Return [x, y] of the center of cell containing provided text 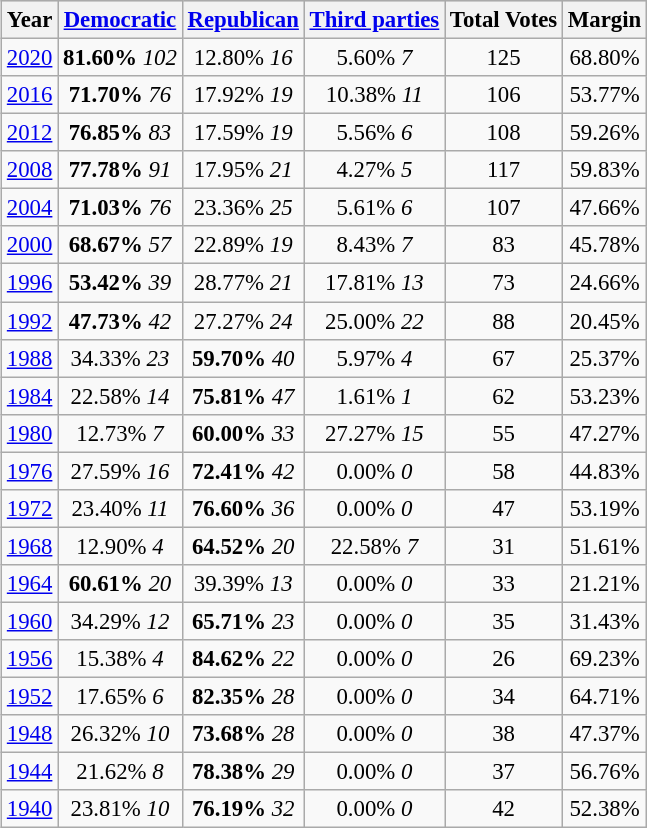
38 [504, 734]
45.78% [605, 245]
17.65% 6 [120, 697]
22.58% 7 [374, 546]
59.70% 40 [243, 358]
5.60% 7 [374, 58]
27.27% 15 [374, 433]
5.97% 4 [374, 358]
37 [504, 772]
21.21% [605, 584]
31 [504, 546]
28.77% 21 [243, 283]
1952 [30, 697]
22.58% 14 [120, 396]
1944 [30, 772]
47 [504, 509]
68.67% 57 [120, 245]
71.70% 76 [120, 95]
76.19% 32 [243, 809]
2012 [30, 133]
117 [504, 170]
15.38% 4 [120, 659]
31.43% [605, 621]
2004 [30, 208]
34.33% 23 [120, 358]
82.35% 28 [243, 697]
64.52% 20 [243, 546]
56.76% [605, 772]
53.19% [605, 509]
2000 [30, 245]
20.45% [605, 321]
68.80% [605, 58]
42 [504, 809]
5.61% 6 [374, 208]
25.00% 22 [374, 321]
21.62% 8 [120, 772]
62 [504, 396]
53.77% [605, 95]
52.38% [605, 809]
Total Votes [504, 20]
73 [504, 283]
58 [504, 471]
76.60% 36 [243, 509]
60.61% 20 [120, 584]
33 [504, 584]
1976 [30, 471]
12.90% 4 [120, 546]
1948 [30, 734]
1.61% 1 [374, 396]
71.03% 76 [120, 208]
69.23% [605, 659]
65.71% 23 [243, 621]
1964 [30, 584]
2016 [30, 95]
23.40% 11 [120, 509]
67 [504, 358]
2020 [30, 58]
73.68% 28 [243, 734]
55 [504, 433]
23.81% 10 [120, 809]
17.59% 19 [243, 133]
77.78% 91 [120, 170]
64.71% [605, 697]
10.38% 11 [374, 95]
Margin [605, 20]
12.73% 7 [120, 433]
1972 [30, 509]
17.81% 13 [374, 283]
22.89% 19 [243, 245]
Year [30, 20]
34 [504, 697]
35 [504, 621]
59.26% [605, 133]
76.85% 83 [120, 133]
47.66% [605, 208]
8.43% 7 [374, 245]
39.39% 13 [243, 584]
17.95% 21 [243, 170]
17.92% 19 [243, 95]
27.27% 24 [243, 321]
1988 [30, 358]
25.37% [605, 358]
1992 [30, 321]
108 [504, 133]
Democratic [120, 20]
12.80% 16 [243, 58]
107 [504, 208]
4.27% 5 [374, 170]
59.83% [605, 170]
44.83% [605, 471]
1996 [30, 283]
34.29% 12 [120, 621]
Republican [243, 20]
47.73% 42 [120, 321]
60.00% 33 [243, 433]
1980 [30, 433]
81.60% 102 [120, 58]
23.36% 25 [243, 208]
26 [504, 659]
2008 [30, 170]
1968 [30, 546]
27.59% 16 [120, 471]
5.56% 6 [374, 133]
1940 [30, 809]
78.38% 29 [243, 772]
1984 [30, 396]
1960 [30, 621]
51.61% [605, 546]
26.32% 10 [120, 734]
83 [504, 245]
53.42% 39 [120, 283]
88 [504, 321]
75.81% 47 [243, 396]
47.27% [605, 433]
24.66% [605, 283]
72.41% 42 [243, 471]
84.62% 22 [243, 659]
125 [504, 58]
47.37% [605, 734]
53.23% [605, 396]
106 [504, 95]
1956 [30, 659]
Third parties [374, 20]
